Identify which cell holds the provided text, then report its [x, y] central coordinate. 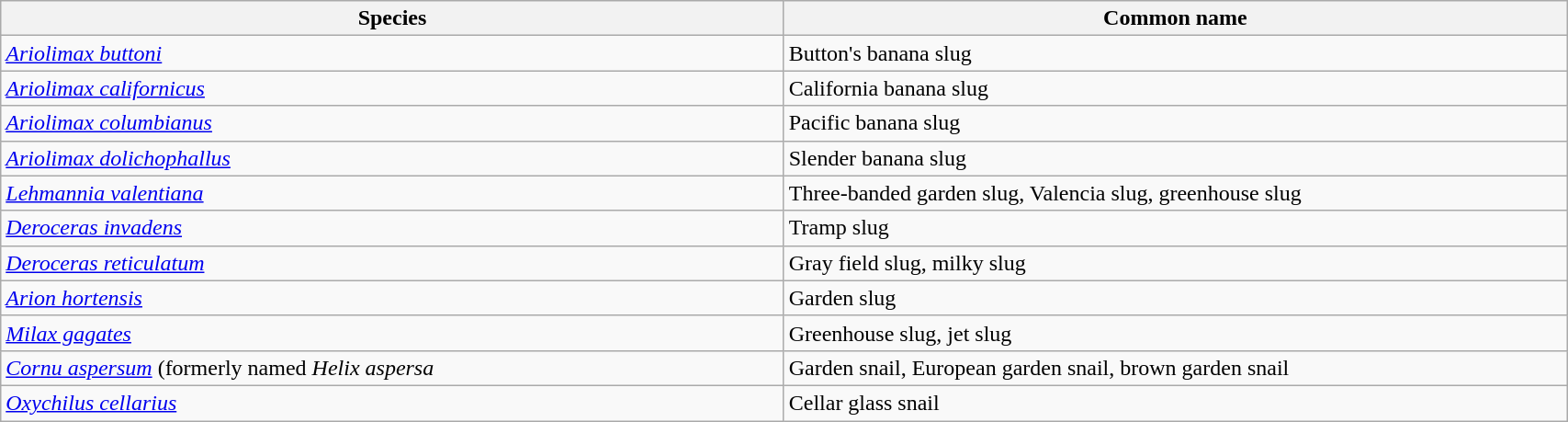
Cellar glass snail [1175, 403]
Deroceras reticulatum [392, 263]
Oxychilus cellarius [392, 403]
Button's banana slug [1175, 53]
Pacific banana slug [1175, 123]
Ariolimax dolichophallus [392, 158]
Species [392, 18]
Garden snail, European garden snail, brown garden snail [1175, 368]
Tramp slug [1175, 228]
Slender banana slug [1175, 158]
Cornu aspersum (formerly named Helix aspersa [392, 368]
Ariolimax buttoni [392, 53]
Arion hortensis [392, 298]
California banana slug [1175, 88]
Ariolimax columbianus [392, 123]
Ariolimax californicus [392, 88]
Common name [1175, 18]
Garden slug [1175, 298]
Deroceras invadens [392, 228]
Gray field slug, milky slug [1175, 263]
Greenhouse slug, jet slug [1175, 333]
Milax gagates [392, 333]
Three-banded garden slug, Valencia slug, greenhouse slug [1175, 193]
Lehmannia valentiana [392, 193]
